For the text-containing cell, return its midpoint in (X, Y) coordinate format. 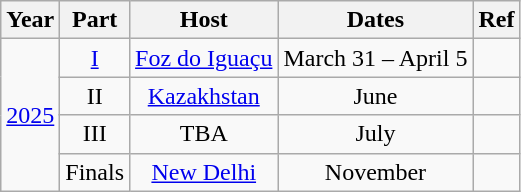
Part (95, 20)
I (95, 58)
Finals (95, 172)
Host (204, 20)
Year (30, 20)
TBA (204, 134)
November (376, 172)
III (95, 134)
2025 (30, 115)
Ref (496, 20)
Dates (376, 20)
Foz do Iguaçu (204, 58)
II (95, 96)
March 31 – April 5 (376, 58)
New Delhi (204, 172)
June (376, 96)
Kazakhstan (204, 96)
July (376, 134)
